Pinpoint the cell where the given text exists, returning its [x, y] midpoint coordinate. 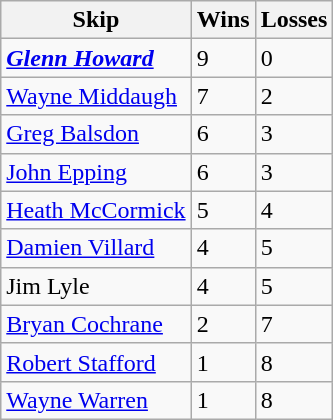
Robert Stafford [96, 362]
Greg Balsdon [96, 134]
0 [294, 58]
John Epping [96, 172]
Skip [96, 20]
Bryan Cochrane [96, 324]
Wins [223, 20]
9 [223, 58]
Wayne Warren [96, 400]
Wayne Middaugh [96, 96]
Damien Villard [96, 248]
Heath McCormick [96, 210]
Jim Lyle [96, 286]
Losses [294, 20]
Glenn Howard [96, 58]
